Extract the [x, y] coordinate from the center of the cell holding the provided text.  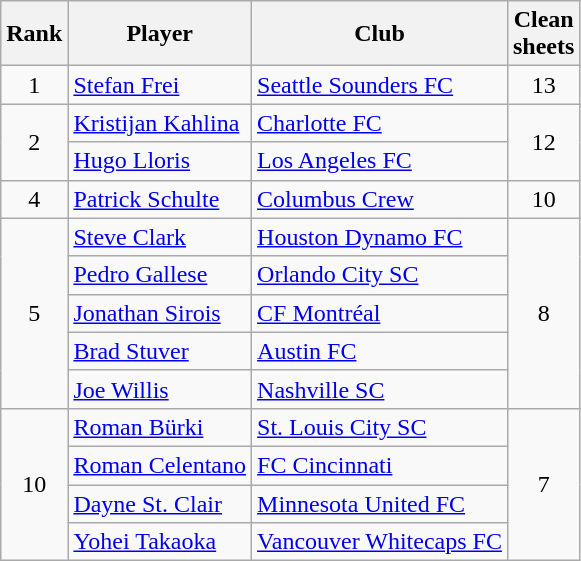
Vancouver Whitecaps FC [380, 542]
2 [34, 142]
Dayne St. Clair [160, 503]
Minnesota United FC [380, 503]
CF Montréal [380, 313]
Houston Dynamo FC [380, 237]
Charlotte FC [380, 123]
St. Louis City SC [380, 427]
Hugo Lloris [160, 161]
Nashville SC [380, 389]
Seattle Sounders FC [380, 85]
Columbus Crew [380, 199]
5 [34, 313]
Patrick Schulte [160, 199]
Roman Bürki [160, 427]
Austin FC [380, 351]
Club [380, 34]
Yohei Takaoka [160, 542]
Stefan Frei [160, 85]
8 [543, 313]
4 [34, 199]
Brad Stuver [160, 351]
Kristijan Kahlina [160, 123]
Joe Willis [160, 389]
12 [543, 142]
Player [160, 34]
FC Cincinnati [380, 465]
1 [34, 85]
Steve Clark [160, 237]
Orlando City SC [380, 275]
Los Angeles FC [380, 161]
Jonathan Sirois [160, 313]
7 [543, 484]
Pedro Gallese [160, 275]
Cleansheets [543, 34]
Roman Celentano [160, 465]
Rank [34, 34]
13 [543, 85]
